From the cell containing the given text, extract its center point as [x, y] coordinate. 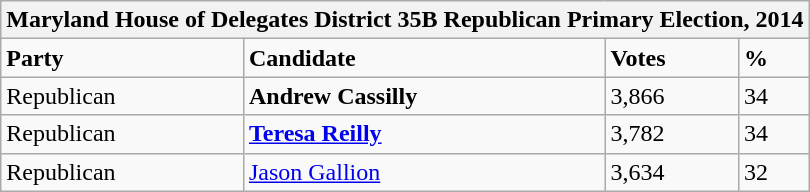
Party [122, 58]
3,866 [672, 96]
3,634 [672, 172]
32 [774, 172]
Jason Gallion [424, 172]
Teresa Reilly [424, 134]
Candidate [424, 58]
% [774, 58]
3,782 [672, 134]
Andrew Cassilly [424, 96]
Votes [672, 58]
Maryland House of Delegates District 35B Republican Primary Election, 2014 [405, 20]
